Identify which cell holds the provided text, then report its (X, Y) central coordinate. 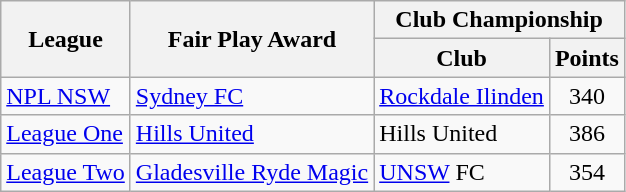
Gladesville Ryde Magic (252, 172)
340 (586, 96)
UNSW FC (462, 172)
Fair Play Award (252, 39)
Rockdale Ilinden (462, 96)
354 (586, 172)
NPL NSW (66, 96)
Club (462, 58)
Club Championship (500, 20)
Sydney FC (252, 96)
League Two (66, 172)
386 (586, 134)
League (66, 39)
Points (586, 58)
League One (66, 134)
